Provide the (X, Y) coordinate of the cell's center where the given text is located.  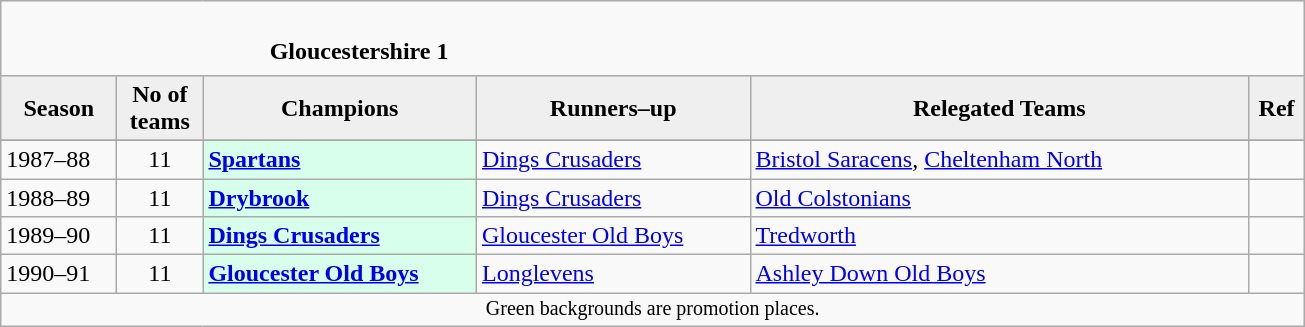
Old Colstonians (1000, 197)
1989–90 (59, 236)
Drybrook (340, 197)
Bristol Saracens, Cheltenham North (1000, 159)
No of teams (160, 108)
Ref (1277, 108)
Longlevens (613, 274)
1990–91 (59, 274)
Runners–up (613, 108)
Ashley Down Old Boys (1000, 274)
Green backgrounds are promotion places. (653, 310)
1987–88 (59, 159)
Relegated Teams (1000, 108)
Season (59, 108)
Spartans (340, 159)
Champions (340, 108)
1988–89 (59, 197)
Tredworth (1000, 236)
